Provide the (x, y) coordinate of the cell's center where the given text is located.  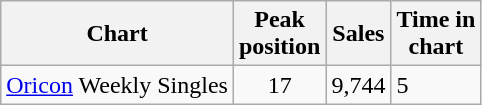
9,744 (358, 85)
Sales (358, 34)
17 (279, 85)
Oricon Weekly Singles (118, 85)
Chart (118, 34)
Time inchart (436, 34)
Peakposition (279, 34)
5 (436, 85)
